Identify which cell holds the provided text, then report its (X, Y) central coordinate. 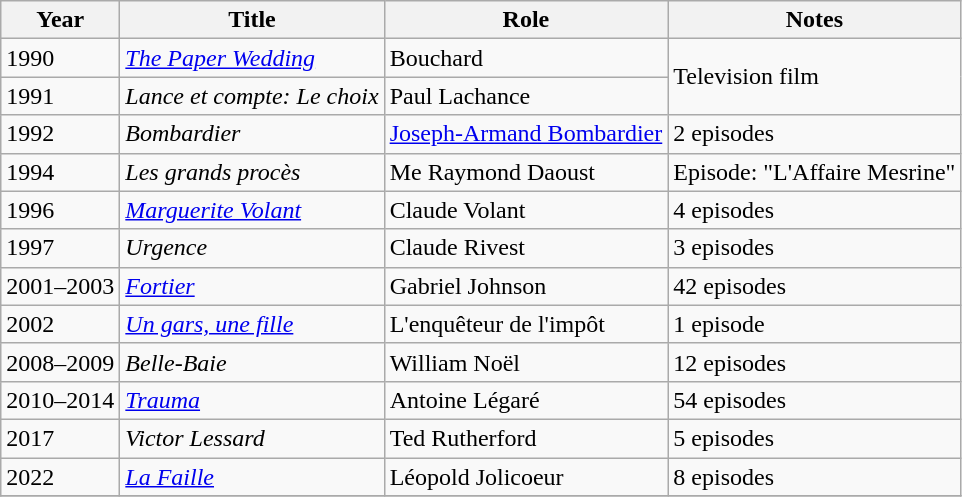
1996 (60, 210)
Lance et compte: Le choix (252, 96)
Claude Volant (526, 210)
5 episodes (814, 438)
1992 (60, 134)
Gabriel Johnson (526, 286)
Claude Rivest (526, 248)
3 episodes (814, 248)
Title (252, 20)
8 episodes (814, 477)
2010–2014 (60, 400)
Victor Lessard (252, 438)
4 episodes (814, 210)
La Faille (252, 477)
2001–2003 (60, 286)
2017 (60, 438)
Episode: "L'Affaire Mesrine" (814, 172)
Bouchard (526, 58)
Les grands procès (252, 172)
1990 (60, 58)
Notes (814, 20)
2022 (60, 477)
L'enquêteur de l'impôt (526, 324)
Marguerite Volant (252, 210)
1991 (60, 96)
1994 (60, 172)
12 episodes (814, 362)
1 episode (814, 324)
Fortier (252, 286)
The Paper Wedding (252, 58)
Belle-Baie (252, 362)
2 episodes (814, 134)
Ted Rutherford (526, 438)
Joseph-Armand Bombardier (526, 134)
Trauma (252, 400)
Un gars, une fille (252, 324)
Antoine Légaré (526, 400)
2008–2009 (60, 362)
2002 (60, 324)
Television film (814, 77)
Léopold Jolicoeur (526, 477)
Urgence (252, 248)
Bombardier (252, 134)
Role (526, 20)
Year (60, 20)
54 episodes (814, 400)
1997 (60, 248)
William Noël (526, 362)
Paul Lachance (526, 96)
Me Raymond Daoust (526, 172)
42 episodes (814, 286)
